Return [X, Y] of the center of cell containing provided text 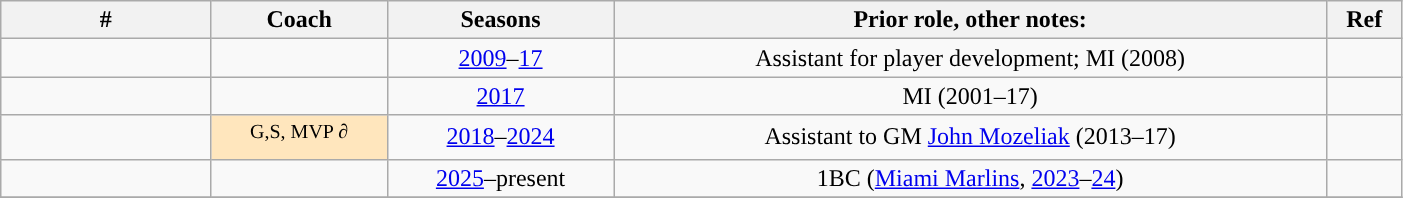
# [106, 20]
2017 [500, 96]
Assistant for player development; MI (2008) [970, 58]
2025–present [500, 178]
2009–17 [500, 58]
Seasons [500, 20]
Coach [299, 20]
Assistant to GM John Mozeliak (2013–17) [970, 138]
G,S, MVP ∂ [299, 138]
Prior role, other notes: [970, 20]
MI (2001–17) [970, 96]
Ref [1364, 20]
2018–2024 [500, 138]
1BC (Miami Marlins, 2023–24) [970, 178]
